Identify which cell holds the provided text, then report its [X, Y] central coordinate. 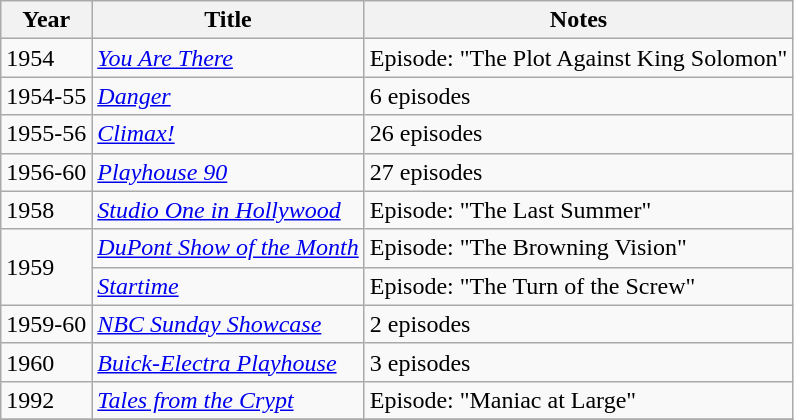
1959-60 [46, 324]
1955-56 [46, 134]
Tales from the Crypt [228, 400]
Episode: "The Turn of the Screw" [578, 286]
1954 [46, 58]
Episode: "The Last Summer" [578, 210]
26 episodes [578, 134]
6 episodes [578, 96]
Startime [228, 286]
2 episodes [578, 324]
Title [228, 20]
Notes [578, 20]
1954-55 [46, 96]
Episode: "The Plot Against King Solomon" [578, 58]
1960 [46, 362]
1958 [46, 210]
27 episodes [578, 172]
Buick-Electra Playhouse [228, 362]
Danger [228, 96]
Playhouse 90 [228, 172]
Episode: "The Browning Vision" [578, 248]
NBC Sunday Showcase [228, 324]
Climax! [228, 134]
1992 [46, 400]
Year [46, 20]
You Are There [228, 58]
Studio One in Hollywood [228, 210]
Episode: "Maniac at Large" [578, 400]
3 episodes [578, 362]
1959 [46, 267]
DuPont Show of the Month [228, 248]
1956-60 [46, 172]
